Scan for the cell matching the given text and deliver its [X, Y] coordinate at center. 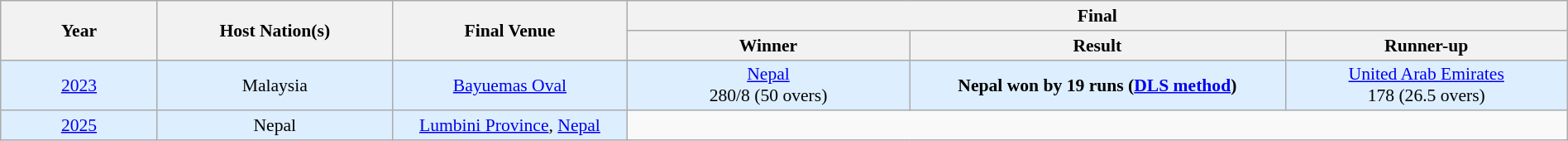
Final [1098, 16]
2023 [79, 85]
Host Nation(s) [275, 30]
Nepal 280/8 (50 overs) [769, 85]
2025 [79, 126]
Nepal won by 19 runs (DLS method) [1098, 85]
Result [1098, 46]
Runner-up [1426, 46]
Malaysia [275, 85]
Winner [769, 46]
Lumbini Province, Nepal [509, 126]
Year [79, 30]
Final Venue [509, 30]
Nepal [275, 126]
Bayuemas Oval [509, 85]
United Arab Emirates 178 (26.5 overs) [1426, 85]
